Extract the (X, Y) coordinate from the center of the cell holding the provided text.  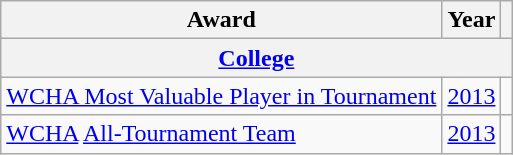
WCHA Most Valuable Player in Tournament (222, 96)
Year (472, 20)
Award (222, 20)
College (256, 58)
WCHA All-Tournament Team (222, 134)
